Locate the cell with the specified text and output its [X, Y] center coordinate. 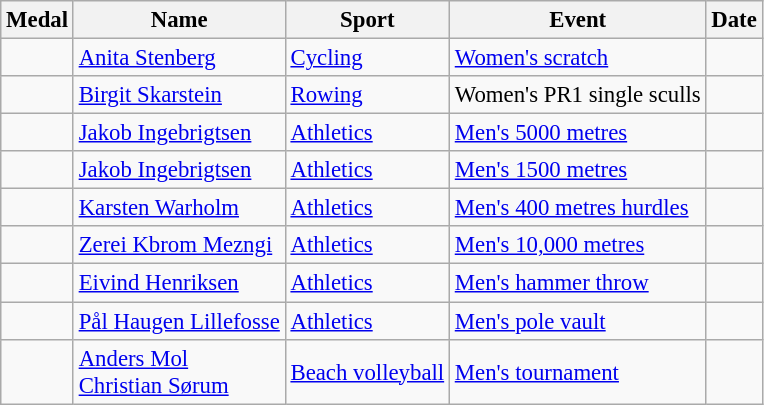
Cycling [367, 58]
Men's 10,000 metres [578, 245]
Women's scratch [578, 58]
Men's tournament [578, 372]
Men's pole vault [578, 321]
Event [578, 20]
Anita Stenberg [179, 58]
Eivind Henriksen [179, 283]
Pål Haugen Lillefosse [179, 321]
Zerei Kbrom Mezngi [179, 245]
Medal [38, 20]
Women's PR1 single sculls [578, 95]
Anders MolChristian Sørum [179, 372]
Men's 5000 metres [578, 133]
Name [179, 20]
Rowing [367, 95]
Sport [367, 20]
Men's 400 metres hurdles [578, 208]
Men's hammer throw [578, 283]
Men's 1500 metres [578, 170]
Birgit Skarstein [179, 95]
Karsten Warholm [179, 208]
Date [734, 20]
Beach volleyball [367, 372]
